Pinpoint the cell where the given text exists, returning its (X, Y) midpoint coordinate. 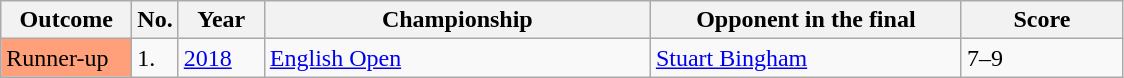
Score (1042, 20)
2018 (221, 58)
English Open (457, 58)
Championship (457, 20)
Stuart Bingham (806, 58)
Opponent in the final (806, 20)
Runner-up (66, 58)
1. (155, 58)
Year (221, 20)
Outcome (66, 20)
No. (155, 20)
7–9 (1042, 58)
